Locate the cell with the specified text and output its (X, Y) center coordinate. 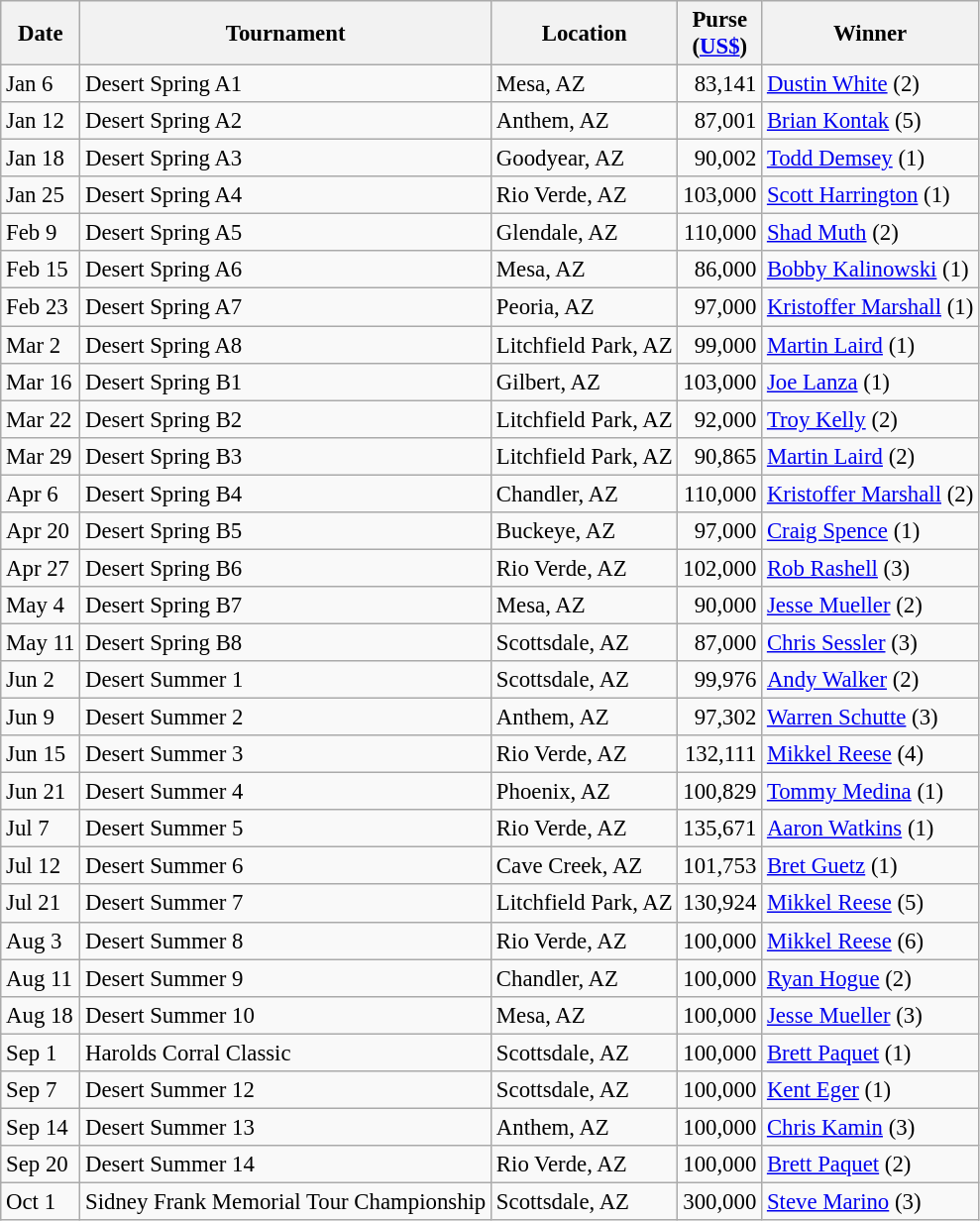
101,753 (719, 866)
Todd Demsey (1) (870, 159)
Mar 22 (41, 419)
Sidney Frank Memorial Tour Championship (285, 1201)
Desert Summer 12 (285, 1090)
Desert Spring A2 (285, 121)
Chris Sessler (3) (870, 642)
May 4 (41, 606)
Aug 18 (41, 1015)
Location (585, 34)
Desert Spring A5 (285, 233)
Desert Summer 7 (285, 904)
Brian Kontak (5) (870, 121)
Martin Laird (2) (870, 456)
Cave Creek, AZ (585, 866)
Feb 15 (41, 271)
Desert Summer 6 (285, 866)
Desert Summer 13 (285, 1127)
Jan 25 (41, 195)
Scott Harrington (1) (870, 195)
Sep 1 (41, 1053)
Desert Spring B2 (285, 419)
Tournament (285, 34)
Desert Spring B3 (285, 456)
Desert Spring A4 (285, 195)
Winner (870, 34)
Desert Summer 3 (285, 754)
Joe Lanza (1) (870, 382)
Andy Walker (2) (870, 680)
Desert Spring B1 (285, 382)
Desert Spring B8 (285, 642)
Jesse Mueller (3) (870, 1015)
97,302 (719, 718)
Ryan Hogue (2) (870, 978)
Desert Summer 1 (285, 680)
87,000 (719, 642)
Jul 21 (41, 904)
Jan 18 (41, 159)
83,141 (719, 84)
Warren Schutte (3) (870, 718)
Mar 16 (41, 382)
Peoria, AZ (585, 307)
Sep 14 (41, 1127)
Craig Spence (1) (870, 531)
Kent Eger (1) (870, 1090)
Desert Spring B6 (285, 568)
90,865 (719, 456)
Martin Laird (1) (870, 345)
Desert Spring A3 (285, 159)
Desert Summer 10 (285, 1015)
Aaron Watkins (1) (870, 829)
86,000 (719, 271)
Steve Marino (3) (870, 1201)
Rob Rashell (3) (870, 568)
90,002 (719, 159)
Jun 2 (41, 680)
Jan 12 (41, 121)
Glendale, AZ (585, 233)
300,000 (719, 1201)
Sep 7 (41, 1090)
90,000 (719, 606)
Desert Summer 9 (285, 978)
Apr 20 (41, 531)
87,001 (719, 121)
Jul 12 (41, 866)
Purse(US$) (719, 34)
Desert Spring A7 (285, 307)
Jun 21 (41, 792)
Chris Kamin (3) (870, 1127)
Aug 11 (41, 978)
92,000 (719, 419)
Shad Muth (2) (870, 233)
Phoenix, AZ (585, 792)
102,000 (719, 568)
Sep 20 (41, 1165)
May 11 (41, 642)
Harolds Corral Classic (285, 1053)
Feb 23 (41, 307)
Desert Summer 4 (285, 792)
Jan 6 (41, 84)
100,829 (719, 792)
Desert Spring B5 (285, 531)
Desert Spring B4 (285, 494)
Goodyear, AZ (585, 159)
Mar 2 (41, 345)
Gilbert, AZ (585, 382)
132,111 (719, 754)
Desert Summer 14 (285, 1165)
Mikkel Reese (5) (870, 904)
Brett Paquet (2) (870, 1165)
Mikkel Reese (6) (870, 941)
Kristoffer Marshall (2) (870, 494)
99,976 (719, 680)
Date (41, 34)
Aug 3 (41, 941)
130,924 (719, 904)
Feb 9 (41, 233)
135,671 (719, 829)
Apr 6 (41, 494)
Desert Spring A8 (285, 345)
Bobby Kalinowski (1) (870, 271)
Desert Summer 2 (285, 718)
Desert Summer 8 (285, 941)
Tommy Medina (1) (870, 792)
Kristoffer Marshall (1) (870, 307)
Desert Spring A1 (285, 84)
Desert Summer 5 (285, 829)
Bret Guetz (1) (870, 866)
Jul 7 (41, 829)
Brett Paquet (1) (870, 1053)
Jesse Mueller (2) (870, 606)
Desert Spring A6 (285, 271)
Troy Kelly (2) (870, 419)
Mikkel Reese (4) (870, 754)
Jun 9 (41, 718)
99,000 (719, 345)
Jun 15 (41, 754)
Mar 29 (41, 456)
Dustin White (2) (870, 84)
Desert Spring B7 (285, 606)
Buckeye, AZ (585, 531)
Oct 1 (41, 1201)
Apr 27 (41, 568)
